Return the (x, y) coordinate for the center point of the cell that contains the specified text.  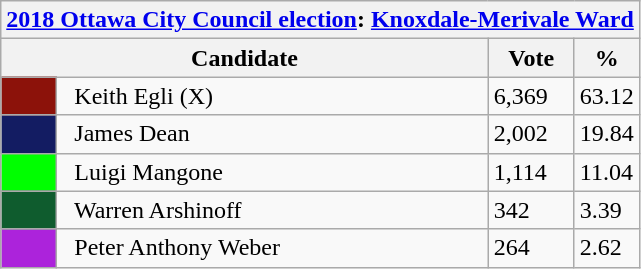
Keith Egli (X) (272, 96)
3.39 (606, 210)
Candidate (244, 58)
2018 Ottawa City Council election: Knoxdale-Merivale Ward (320, 20)
2,002 (531, 134)
264 (531, 248)
% (606, 58)
James Dean (272, 134)
19.84 (606, 134)
Peter Anthony Weber (272, 248)
Warren Arshinoff (272, 210)
Luigi Mangone (272, 172)
11.04 (606, 172)
6,369 (531, 96)
63.12 (606, 96)
1,114 (531, 172)
342 (531, 210)
2.62 (606, 248)
Vote (531, 58)
